Return the (x, y) coordinate for the center point of the cell that contains the specified text.  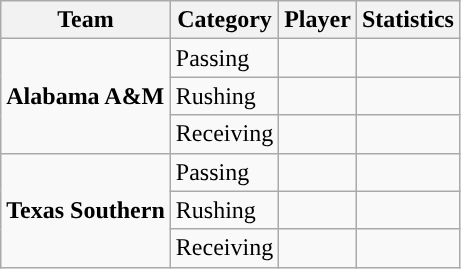
Player (318, 20)
Statistics (408, 20)
Category (224, 20)
Alabama A&M (86, 96)
Team (86, 20)
Texas Southern (86, 210)
